From the cell containing the given text, extract its center point as (X, Y) coordinate. 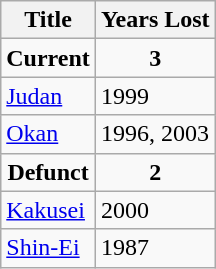
3 (155, 58)
1996, 2003 (155, 134)
2000 (155, 210)
Okan (48, 134)
Kakusei (48, 210)
Years Lost (155, 20)
Defunct (48, 172)
Current (48, 58)
Title (48, 20)
Shin-Ei (48, 248)
2 (155, 172)
1999 (155, 96)
1987 (155, 248)
Judan (48, 96)
